Locate the cell with the specified text and output its [X, Y] center coordinate. 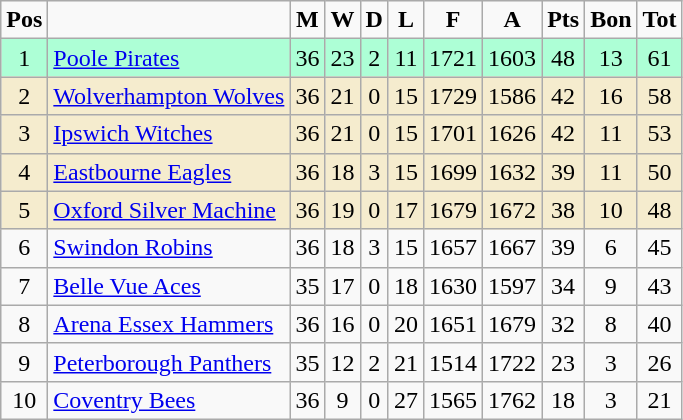
Coventry Bees [169, 400]
19 [342, 210]
4 [24, 172]
1721 [452, 58]
1597 [512, 286]
1701 [452, 134]
32 [564, 324]
1672 [512, 210]
L [406, 20]
58 [660, 96]
Swindon Robins [169, 248]
W [342, 20]
34 [564, 286]
Pts [564, 20]
26 [660, 362]
12 [342, 362]
1603 [512, 58]
Pos [24, 20]
38 [564, 210]
M [308, 20]
Tot [660, 20]
1722 [512, 362]
Peterborough Panthers [169, 362]
20 [406, 324]
1630 [452, 286]
1626 [512, 134]
Arena Essex Hammers [169, 324]
1667 [512, 248]
50 [660, 172]
1565 [452, 400]
53 [660, 134]
7 [24, 286]
Ipswich Witches [169, 134]
1632 [512, 172]
1762 [512, 400]
13 [611, 58]
Wolverhampton Wolves [169, 96]
Poole Pirates [169, 58]
45 [660, 248]
Bon [611, 20]
61 [660, 58]
D [374, 20]
1514 [452, 362]
1657 [452, 248]
1699 [452, 172]
1729 [452, 96]
Oxford Silver Machine [169, 210]
5 [24, 210]
Eastbourne Eagles [169, 172]
40 [660, 324]
43 [660, 286]
Belle Vue Aces [169, 286]
1 [24, 58]
1651 [452, 324]
1586 [512, 96]
A [512, 20]
27 [406, 400]
F [452, 20]
